Locate the cell with the specified text and output its (x, y) center coordinate. 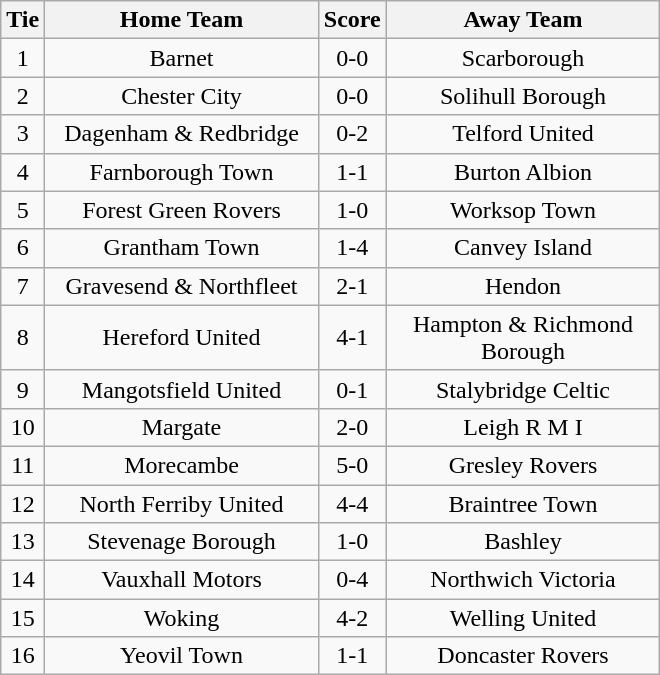
Leigh R M I (523, 427)
12 (23, 503)
Forest Green Rovers (182, 210)
1-4 (352, 248)
Telford United (523, 134)
Gravesend & Northfleet (182, 286)
2 (23, 96)
0-1 (352, 389)
Home Team (182, 20)
0-2 (352, 134)
Bashley (523, 542)
Dagenham & Redbridge (182, 134)
10 (23, 427)
Hendon (523, 286)
4 (23, 172)
Tie (23, 20)
Margate (182, 427)
15 (23, 618)
Stalybridge Celtic (523, 389)
Chester City (182, 96)
Score (352, 20)
4-2 (352, 618)
Vauxhall Motors (182, 580)
7 (23, 286)
13 (23, 542)
2-1 (352, 286)
Burton Albion (523, 172)
Solihull Borough (523, 96)
Stevenage Borough (182, 542)
6 (23, 248)
Farnborough Town (182, 172)
2-0 (352, 427)
Canvey Island (523, 248)
Scarborough (523, 58)
Grantham Town (182, 248)
Worksop Town (523, 210)
Morecambe (182, 465)
Welling United (523, 618)
0-4 (352, 580)
1 (23, 58)
Yeovil Town (182, 656)
Woking (182, 618)
5-0 (352, 465)
Hampton & Richmond Borough (523, 338)
8 (23, 338)
9 (23, 389)
3 (23, 134)
Hereford United (182, 338)
Doncaster Rovers (523, 656)
Northwich Victoria (523, 580)
Barnet (182, 58)
Away Team (523, 20)
Gresley Rovers (523, 465)
16 (23, 656)
4-4 (352, 503)
Braintree Town (523, 503)
Mangotsfield United (182, 389)
11 (23, 465)
14 (23, 580)
4-1 (352, 338)
5 (23, 210)
North Ferriby United (182, 503)
